Scan for the cell matching the given text and deliver its (x, y) coordinate at center. 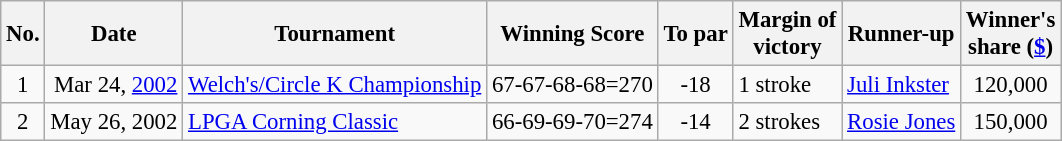
Runner-up (902, 34)
120,000 (1011, 85)
Welch's/Circle K Championship (335, 85)
Date (114, 34)
1 (23, 85)
Winner'sshare ($) (1011, 34)
To par (696, 34)
Winning Score (573, 34)
1 stroke (788, 85)
67-67-68-68=270 (573, 85)
May 26, 2002 (114, 122)
Mar 24, 2002 (114, 85)
-14 (696, 122)
Margin ofvictory (788, 34)
LPGA Corning Classic (335, 122)
Rosie Jones (902, 122)
-18 (696, 85)
150,000 (1011, 122)
2 (23, 122)
66-69-69-70=274 (573, 122)
No. (23, 34)
2 strokes (788, 122)
Juli Inkster (902, 85)
Tournament (335, 34)
